Output the (X, Y) coordinate of the center of the cell containing the given text.  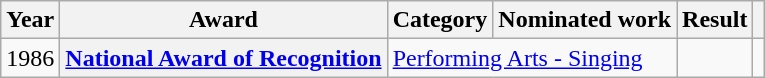
Performing Arts - Singing (532, 58)
Nominated work (585, 20)
Result (715, 20)
1986 (30, 58)
Year (30, 20)
National Award of Recognition (224, 58)
Award (224, 20)
Category (440, 20)
